From the cell containing the given text, extract its center point as [x, y] coordinate. 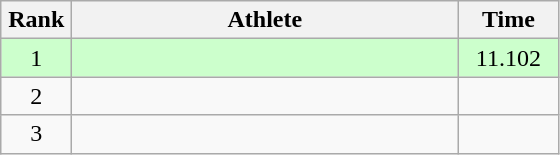
11.102 [508, 58]
2 [36, 96]
Athlete [265, 20]
1 [36, 58]
Time [508, 20]
Rank [36, 20]
3 [36, 134]
